Capture the cell that displays the provided text and extract its (X, Y) central coordinate. 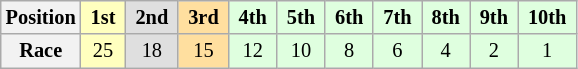
9th (494, 17)
6 (397, 51)
12 (253, 51)
25 (104, 51)
1st (104, 17)
5th (301, 17)
2 (494, 51)
15 (203, 51)
2nd (152, 17)
10 (301, 51)
8 (349, 51)
18 (152, 51)
Position (41, 17)
3rd (203, 17)
Race (41, 51)
8th (446, 17)
4th (253, 17)
7th (397, 17)
4 (446, 51)
10th (547, 17)
6th (349, 17)
1 (547, 51)
